From the cell containing the given text, extract its center point as (X, Y) coordinate. 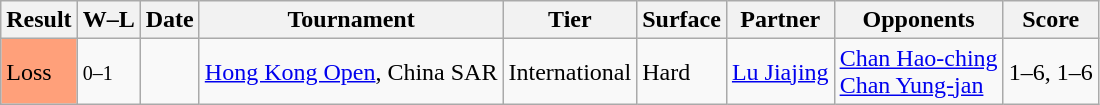
Score (1050, 20)
Loss (39, 72)
Tier (570, 20)
Result (39, 20)
Hard (682, 72)
Surface (682, 20)
Tournament (351, 20)
1–6, 1–6 (1050, 72)
Chan Hao-ching Chan Yung-jan (918, 72)
Date (170, 20)
0–1 (108, 72)
Opponents (918, 20)
Partner (780, 20)
Hong Kong Open, China SAR (351, 72)
International (570, 72)
Lu Jiajing (780, 72)
W–L (108, 20)
